Determine the (x, y) coordinate at the center of the cell enclosing the given text.  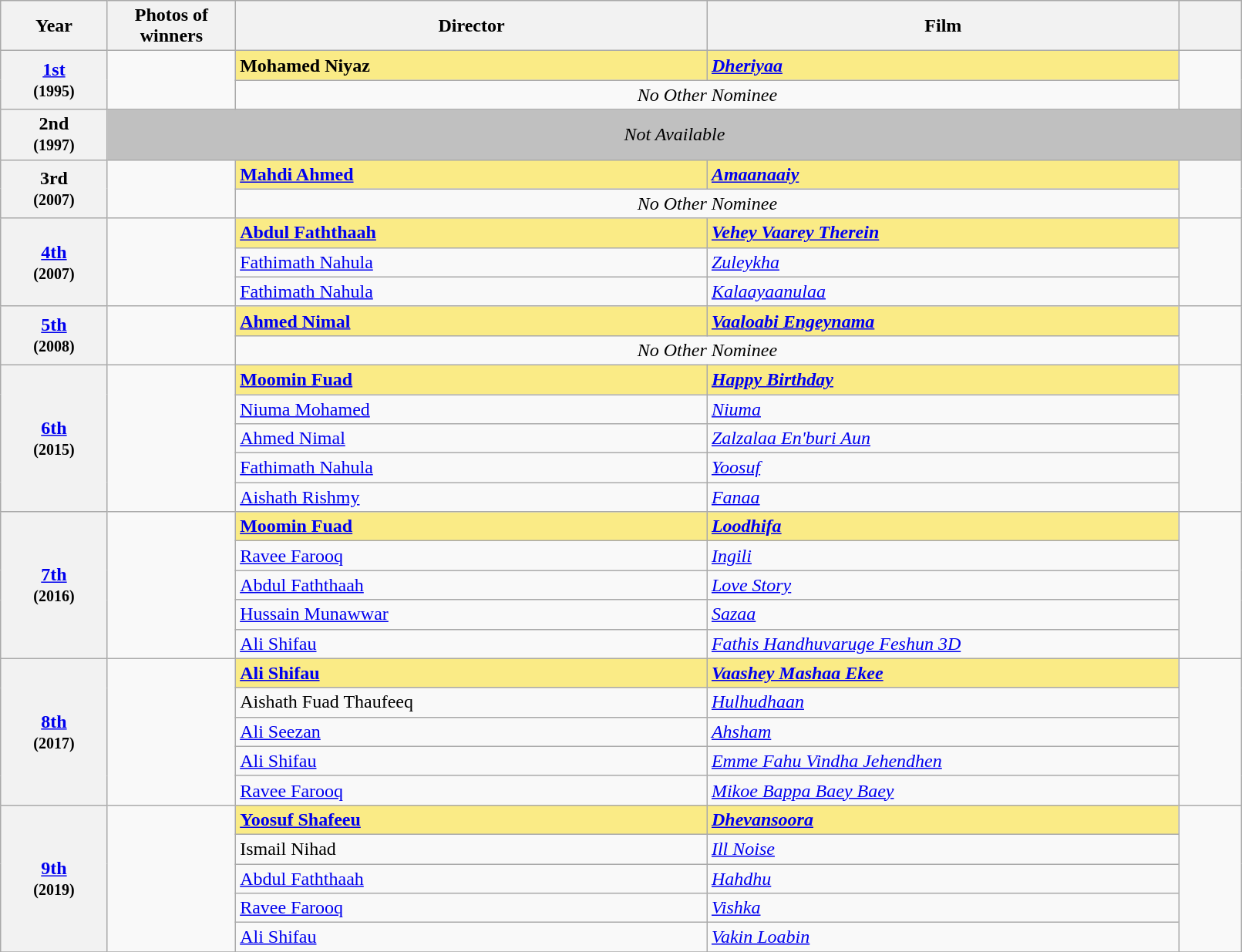
4th(2007) (54, 262)
Hussain Munawwar (472, 614)
Year (54, 26)
5th(2008) (54, 335)
Ahsham (943, 732)
Emme Fahu Vindha Jehendhen (943, 761)
Aishath Fuad Thaufeeq (472, 702)
Mikoe Bappa Baey Baey (943, 790)
Happy Birthday (943, 379)
Mahdi Ahmed (472, 174)
Niuma (943, 409)
Dheriyaa (943, 66)
Not Available (675, 134)
Amaanaaiy (943, 174)
Kalaayaanulaa (943, 291)
Ingili (943, 556)
Zuleykha (943, 262)
2nd(1997) (54, 134)
Vishka (943, 908)
Niuma Mohamed (472, 409)
Dhevansoora (943, 819)
Yoosuf Shafeeu (472, 819)
Vakin Loabin (943, 937)
Love Story (943, 585)
3rd(2007) (54, 189)
9th(2019) (54, 878)
6th(2015) (54, 438)
Ismail Nihad (472, 849)
Vaaloabi Engeynama (943, 321)
Vehey Vaarey Therein (943, 233)
Fanaa (943, 497)
Sazaa (943, 614)
Hulhudhaan (943, 702)
Vaashey Mashaa Ekee (943, 673)
7th(2016) (54, 585)
Loodhifa (943, 526)
Ill Noise (943, 849)
Zalzalaa En'buri Aun (943, 439)
1st(1995) (54, 80)
Director (472, 26)
Aishath Rishmy (472, 497)
Photos of winners (171, 26)
Ali Seezan (472, 732)
Hahdhu (943, 878)
Mohamed Niyaz (472, 66)
Fathis Handhuvaruge Feshun 3D (943, 644)
8th(2017) (54, 732)
Film (943, 26)
Yoosuf (943, 468)
